Pinpoint the cell where the given text exists, returning its [x, y] midpoint coordinate. 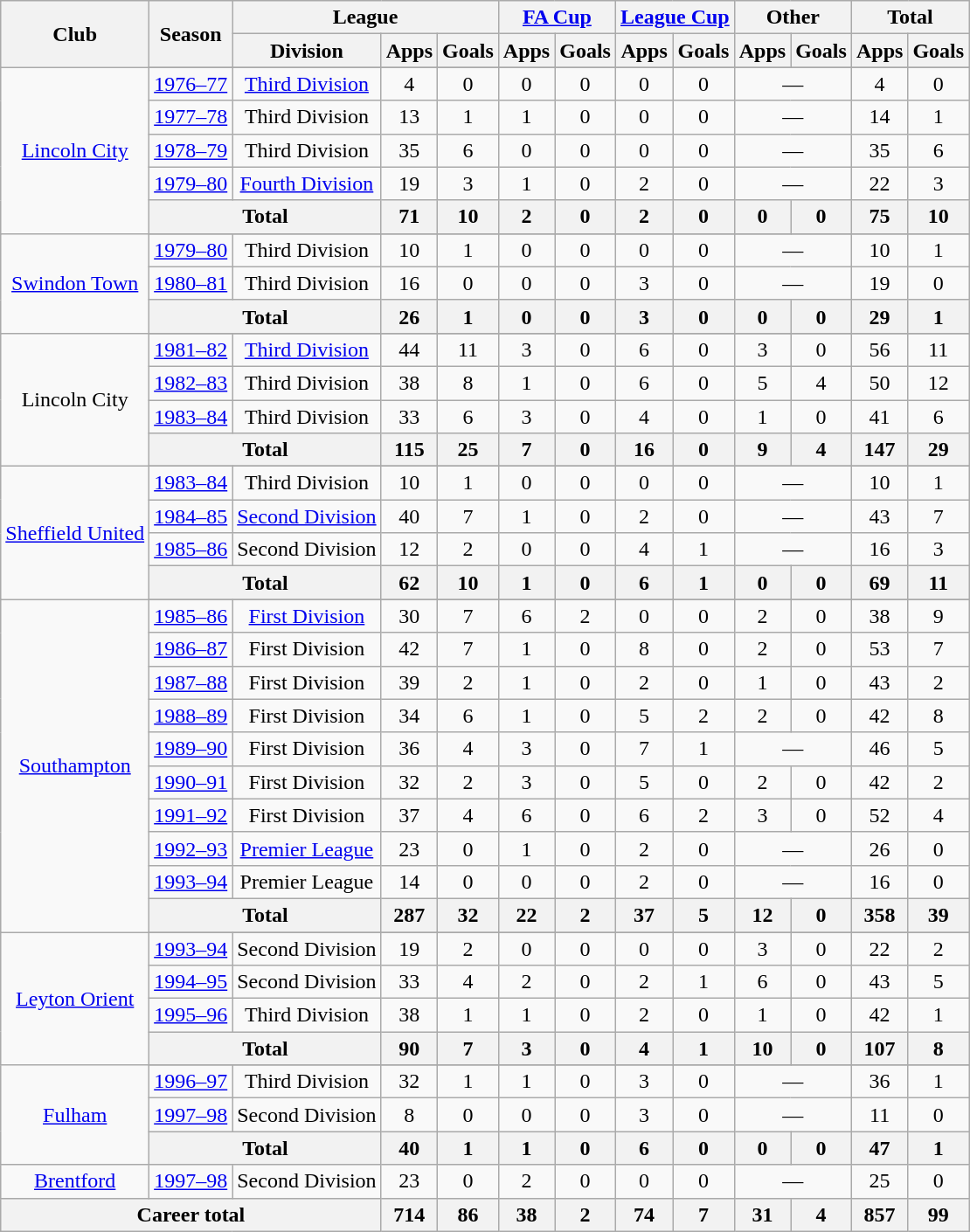
1994–95 [191, 982]
1991–92 [191, 815]
99 [939, 1215]
90 [409, 1049]
147 [879, 450]
1976–77 [191, 84]
1987–88 [191, 682]
1977–78 [191, 117]
30 [409, 616]
358 [879, 915]
31 [762, 1215]
Division [307, 51]
1981–82 [191, 350]
115 [409, 450]
1986–87 [191, 649]
74 [643, 1215]
34 [409, 716]
League [365, 17]
41 [879, 417]
857 [879, 1215]
Fulham [75, 1115]
52 [879, 815]
1996–97 [191, 1082]
Other [793, 17]
53 [879, 649]
714 [409, 1215]
Brentford [75, 1181]
Fourth Division [307, 183]
Sheffield United [75, 533]
62 [409, 583]
1992–93 [191, 848]
71 [409, 217]
Leyton Orient [75, 998]
1989–90 [191, 749]
56 [879, 350]
Southampton [75, 765]
Career total [191, 1215]
League Cup [675, 17]
1982–83 [191, 383]
50 [879, 383]
1988–89 [191, 716]
107 [879, 1049]
46 [879, 749]
1995–96 [191, 1015]
FA Cup [557, 17]
47 [879, 1148]
Season [191, 34]
287 [409, 915]
69 [879, 583]
44 [409, 350]
Club [75, 34]
86 [468, 1215]
Swindon Town [75, 283]
1978–79 [191, 150]
13 [409, 117]
1984–85 [191, 516]
75 [879, 217]
1980–81 [191, 283]
1990–91 [191, 782]
